Output the (X, Y) coordinate of the center of the cell containing the given text.  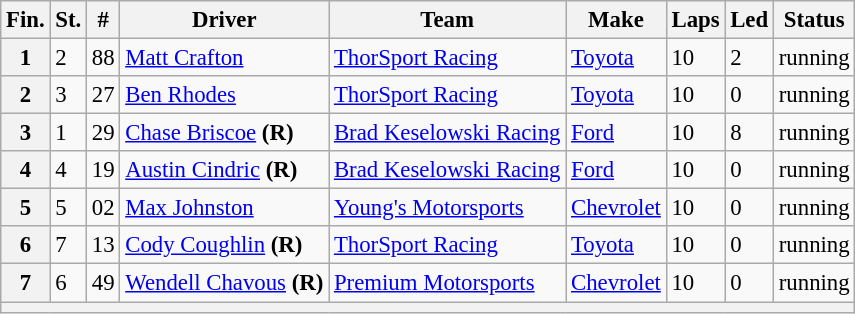
Max Johnston (224, 208)
Young's Motorsports (448, 208)
8 (750, 133)
Make (616, 20)
St. (68, 20)
Austin Cindric (R) (224, 170)
27 (104, 95)
# (104, 20)
Led (750, 20)
Laps (696, 20)
Chase Briscoe (R) (224, 133)
Status (814, 20)
Ben Rhodes (224, 95)
Wendell Chavous (R) (224, 283)
Team (448, 20)
02 (104, 208)
19 (104, 170)
Matt Crafton (224, 58)
29 (104, 133)
Cody Coughlin (R) (224, 245)
88 (104, 58)
Fin. (26, 20)
13 (104, 245)
Premium Motorsports (448, 283)
Driver (224, 20)
49 (104, 283)
